Identify which cell holds the provided text, then report its [X, Y] central coordinate. 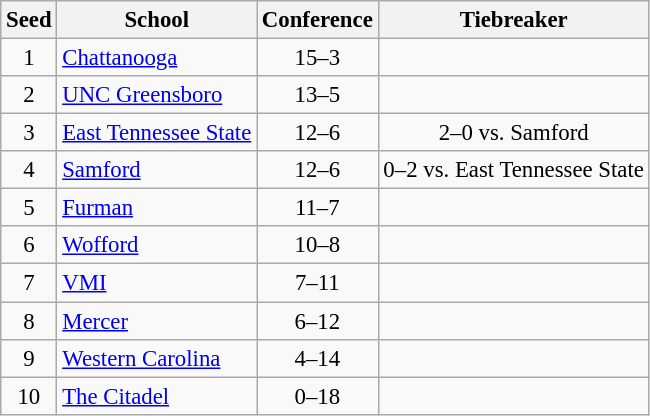
7 [29, 283]
3 [29, 133]
Western Carolina [157, 358]
School [157, 20]
15–3 [318, 58]
Samford [157, 170]
0–2 vs. East Tennessee State [514, 170]
8 [29, 321]
2 [29, 95]
Wofford [157, 245]
4 [29, 170]
2–0 vs. Samford [514, 133]
10–8 [318, 245]
10 [29, 396]
4–14 [318, 358]
1 [29, 58]
13–5 [318, 95]
Tiebreaker [514, 20]
Seed [29, 20]
7–11 [318, 283]
Mercer [157, 321]
VMI [157, 283]
9 [29, 358]
Conference [318, 20]
The Citadel [157, 396]
East Tennessee State [157, 133]
5 [29, 208]
UNC Greensboro [157, 95]
0–18 [318, 396]
Chattanooga [157, 58]
6 [29, 245]
6–12 [318, 321]
11–7 [318, 208]
Furman [157, 208]
